Provide the (X, Y) coordinate of the cell's center where the given text is located.  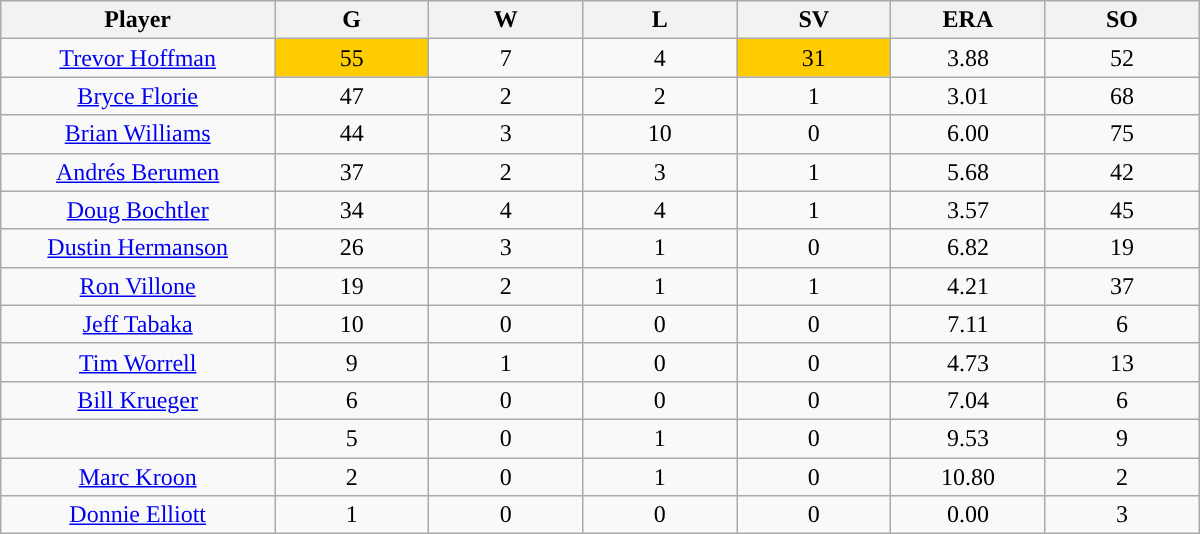
45 (1122, 210)
42 (1122, 172)
SV (814, 20)
3.88 (968, 58)
6.00 (968, 134)
Trevor Hoffman (138, 58)
W (506, 20)
34 (352, 210)
Donnie Elliott (138, 515)
Doug Bochtler (138, 210)
31 (814, 58)
Jeff Tabaka (138, 324)
SO (1122, 20)
Ron Villone (138, 286)
ERA (968, 20)
L (660, 20)
Bill Krueger (138, 400)
75 (1122, 134)
68 (1122, 96)
Bryce Florie (138, 96)
55 (352, 58)
3.57 (968, 210)
5.68 (968, 172)
44 (352, 134)
Brian Williams (138, 134)
26 (352, 248)
0.00 (968, 515)
6.82 (968, 248)
47 (352, 96)
13 (1122, 362)
Marc Kroon (138, 477)
Player (138, 20)
3.01 (968, 96)
7 (506, 58)
9.53 (968, 438)
4.73 (968, 362)
Andrés Berumen (138, 172)
4.21 (968, 286)
7.11 (968, 324)
5 (352, 438)
7.04 (968, 400)
Dustin Hermanson (138, 248)
52 (1122, 58)
Tim Worrell (138, 362)
10.80 (968, 477)
G (352, 20)
